Provide the [x, y] coordinate of the cell's center where the given text is located.  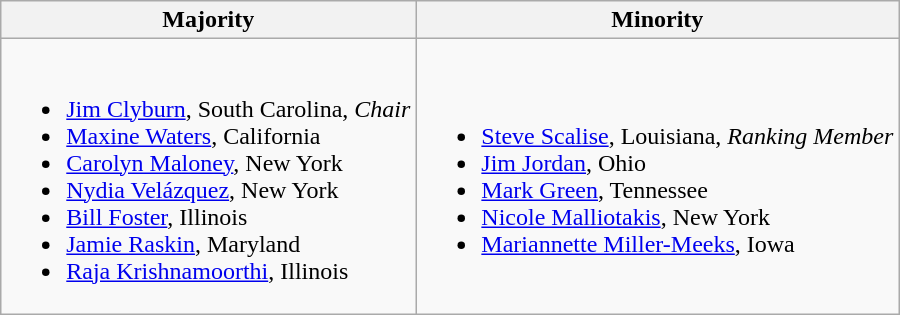
Steve Scalise, Louisiana, Ranking MemberJim Jordan, OhioMark Green, TennesseeNicole Malliotakis, New YorkMariannette Miller-Meeks, Iowa [658, 176]
Majority [208, 20]
Minority [658, 20]
